Scan for the cell matching the given text and deliver its [x, y] coordinate at center. 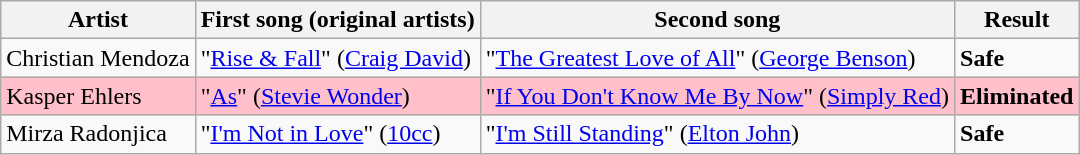
"As" (Stevie Wonder) [338, 96]
Artist [98, 20]
"If You Don't Know Me By Now" (Simply Red) [717, 96]
Eliminated [1017, 96]
"The Greatest Love of All" (George Benson) [717, 58]
"Rise & Fall" (Craig David) [338, 58]
Christian Mendoza [98, 58]
Second song [717, 20]
"I'm Still Standing" (Elton John) [717, 134]
First song (original artists) [338, 20]
Mirza Radonjica [98, 134]
"I'm Not in Love" (10cc) [338, 134]
Kasper Ehlers [98, 96]
Result [1017, 20]
